Output the (x, y) coordinate of the center of the cell containing the given text.  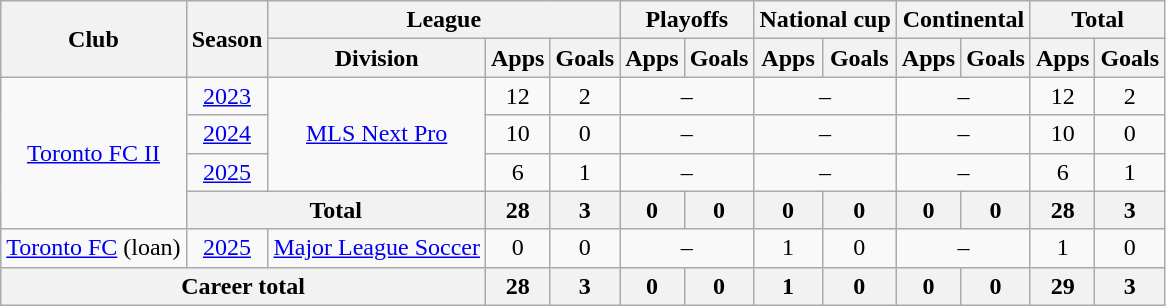
Playoffs (687, 20)
League (444, 20)
2024 (227, 134)
Club (94, 39)
Division (377, 58)
Toronto FC (loan) (94, 248)
MLS Next Pro (377, 134)
29 (1062, 286)
National cup (825, 20)
Major League Soccer (377, 248)
Career total (244, 286)
Toronto FC II (94, 153)
Season (227, 39)
2023 (227, 96)
Continental (963, 20)
